Search for the cell housing the specified text and yield its [x, y] center coordinate. 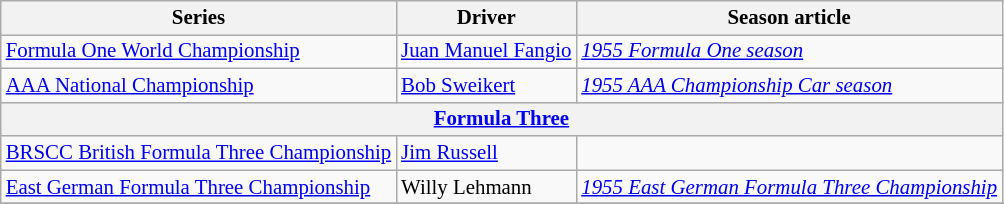
East German Formula Three Championship [198, 187]
1955 Formula One season [789, 51]
AAA National Championship [198, 85]
Formula Three [502, 119]
Series [198, 18]
Willy Lehmann [486, 187]
Formula One World Championship [198, 51]
1955 East German Formula Three Championship [789, 187]
1955 AAA Championship Car season [789, 85]
Season article [789, 18]
Jim Russell [486, 153]
Juan Manuel Fangio [486, 51]
BRSCC British Formula Three Championship [198, 153]
Bob Sweikert [486, 85]
Driver [486, 18]
